Find where the given text appears and provide that cell's center as [x, y] coordinate. 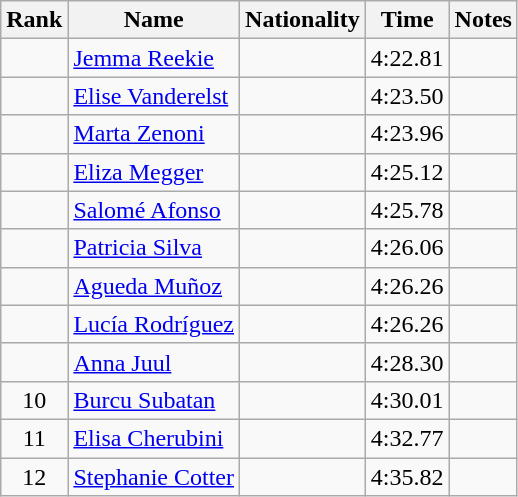
Burcu Subatan [154, 400]
Jemma Reekie [154, 58]
4:28.30 [407, 362]
4:22.81 [407, 58]
Lucía Rodríguez [154, 324]
4:35.82 [407, 477]
4:30.01 [407, 400]
Elisa Cherubini [154, 438]
4:25.12 [407, 172]
4:23.50 [407, 96]
Rank [34, 20]
11 [34, 438]
Salomé Afonso [154, 210]
4:26.06 [407, 248]
Notes [483, 20]
Marta Zenoni [154, 134]
Agueda Muñoz [154, 286]
Eliza Megger [154, 172]
4:25.78 [407, 210]
10 [34, 400]
Elise Vanderelst [154, 96]
Name [154, 20]
Patricia Silva [154, 248]
4:23.96 [407, 134]
Anna Juul [154, 362]
12 [34, 477]
Time [407, 20]
Stephanie Cotter [154, 477]
Nationality [303, 20]
4:32.77 [407, 438]
